Search for the cell housing the specified text and yield its (X, Y) center coordinate. 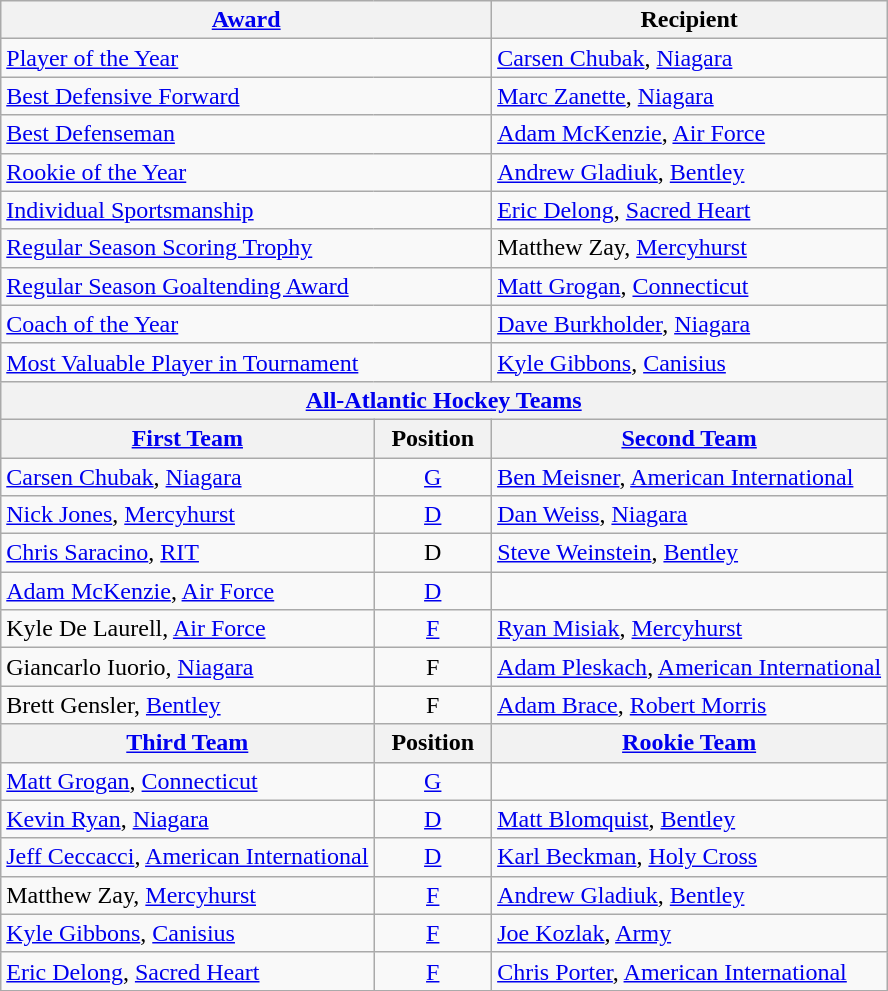
Chris Porter, American International (690, 971)
Marc Zanette, Niagara (690, 96)
Jeff Ceccacci, American International (188, 857)
Kyle De Laurell, Air Force (188, 629)
Second Team (690, 438)
Chris Saracino, RIT (188, 553)
Steve Weinstein, Bentley (690, 553)
Rookie of the Year (246, 172)
Player of the Year (246, 58)
Joe Kozlak, Army (690, 933)
Recipient (690, 20)
All-Atlantic Hockey Teams (444, 400)
Karl Beckman, Holy Cross (690, 857)
Brett Gensler, Bentley (188, 705)
Best Defenseman (246, 134)
Matt Blomquist, Bentley (690, 819)
Giancarlo Iuorio, Niagara (188, 667)
Rookie Team (690, 743)
Kevin Ryan, Niagara (188, 819)
Nick Jones, Mercyhurst (188, 515)
First Team (188, 438)
Adam Pleskach, American International (690, 667)
Award (246, 20)
Ben Meisner, American International (690, 477)
Ryan Misiak, Mercyhurst (690, 629)
Regular Season Goaltending Award (246, 286)
Individual Sportsmanship (246, 210)
Adam Brace, Robert Morris (690, 705)
Most Valuable Player in Tournament (246, 362)
Third Team (188, 743)
Best Defensive Forward (246, 96)
Dan Weiss, Niagara (690, 515)
Regular Season Scoring Trophy (246, 248)
Dave Burkholder, Niagara (690, 324)
Coach of the Year (246, 324)
